Scan for the cell matching the given text and deliver its [x, y] coordinate at center. 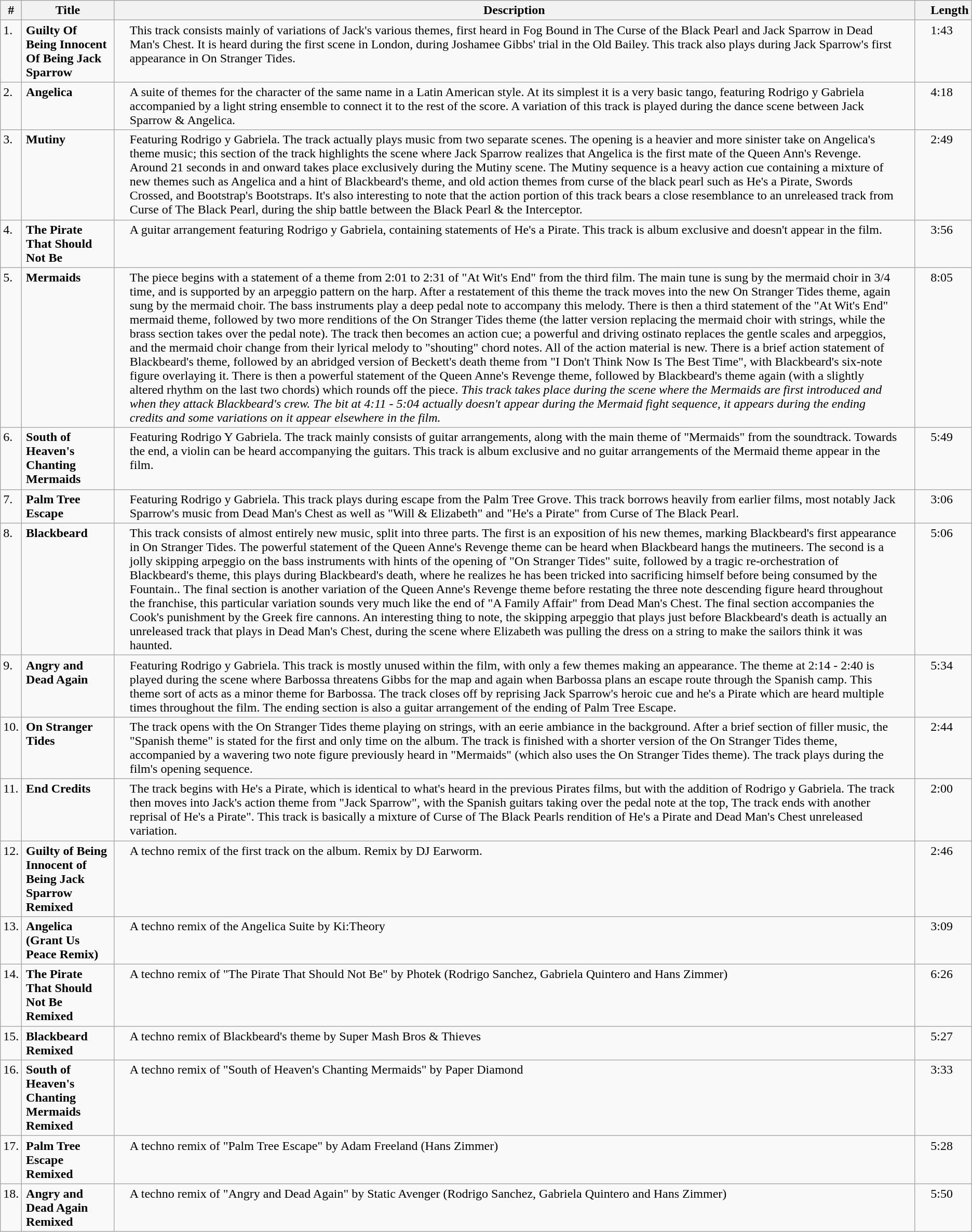
18. [11, 1208]
The Pirate That Should Not Be Remixed [67, 995]
10. [11, 748]
Mutiny [67, 175]
3:06 [943, 506]
Angry and Dead Again Remixed [67, 1208]
2:44 [943, 748]
15. [11, 1043]
9. [11, 686]
6:26 [943, 995]
A techno remix of the Angelica Suite by Ki:Theory [514, 941]
8. [11, 589]
5:49 [943, 458]
5:28 [943, 1160]
A techno remix of "The Pirate That Should Not Be" by Photek (Rodrigo Sanchez, Gabriela Quintero and Hans Zimmer) [514, 995]
4. [11, 244]
End Credits [67, 809]
5. [11, 347]
11. [11, 809]
Angelica [67, 106]
Palm Tree Escape [67, 506]
A techno remix of "Angry and Dead Again" by Static Avenger (Rodrigo Sanchez, Gabriela Quintero and Hans Zimmer) [514, 1208]
A techno remix of "South of Heaven's Chanting Mermaids" by Paper Diamond [514, 1098]
Title [67, 10]
3:56 [943, 244]
# [11, 10]
2:00 [943, 809]
Angelica (Grant Us Peace Remix) [67, 941]
17. [11, 1160]
5:27 [943, 1043]
12. [11, 878]
8:05 [943, 347]
5:50 [943, 1208]
5:06 [943, 589]
A techno remix of the first track on the album. Remix by DJ Earworm. [514, 878]
Palm Tree Escape Remixed [67, 1160]
7. [11, 506]
1. [11, 51]
On Stranger Tides [67, 748]
South of Heaven's Chanting Mermaids [67, 458]
4:18 [943, 106]
1:43 [943, 51]
The Pirate That Should Not Be [67, 244]
14. [11, 995]
A techno remix of Blackbeard's theme by Super Mash Bros & Thieves [514, 1043]
Blackbeard Remixed [67, 1043]
16. [11, 1098]
3. [11, 175]
Length [943, 10]
Mermaids [67, 347]
Angry and Dead Again [67, 686]
5:34 [943, 686]
A techno remix of "Palm Tree Escape" by Adam Freeland (Hans Zimmer) [514, 1160]
2:46 [943, 878]
3:33 [943, 1098]
Blackbeard [67, 589]
2:49 [943, 175]
Description [514, 10]
Guilty of Being Innocent of Being Jack Sparrow Remixed [67, 878]
3:09 [943, 941]
Guilty Of Being Innocent Of Being Jack Sparrow [67, 51]
6. [11, 458]
2. [11, 106]
South of Heaven's Chanting Mermaids Remixed [67, 1098]
13. [11, 941]
